Return the (x, y) coordinate for the center point of the cell that contains the specified text.  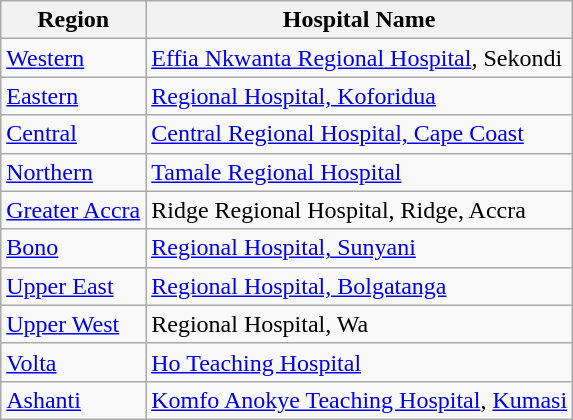
Upper East (74, 286)
Ho Teaching Hospital (360, 362)
Regional Hospital, Sunyani (360, 248)
Central (74, 134)
Western (74, 58)
Region (74, 20)
Volta (74, 362)
Greater Accra (74, 210)
Northern (74, 172)
Regional Hospital, Bolgatanga (360, 286)
Central Regional Hospital, Cape Coast (360, 134)
Hospital Name (360, 20)
Upper West (74, 324)
Ridge Regional Hospital, Ridge, Accra (360, 210)
Regional Hospital, Koforidua (360, 96)
Ashanti (74, 400)
Tamale Regional Hospital (360, 172)
Effia Nkwanta Regional Hospital, Sekondi (360, 58)
Komfo Anokye Teaching Hospital, Kumasi (360, 400)
Eastern (74, 96)
Regional Hospital, Wa (360, 324)
Bono (74, 248)
